Return [X, Y] of the center of cell containing provided text 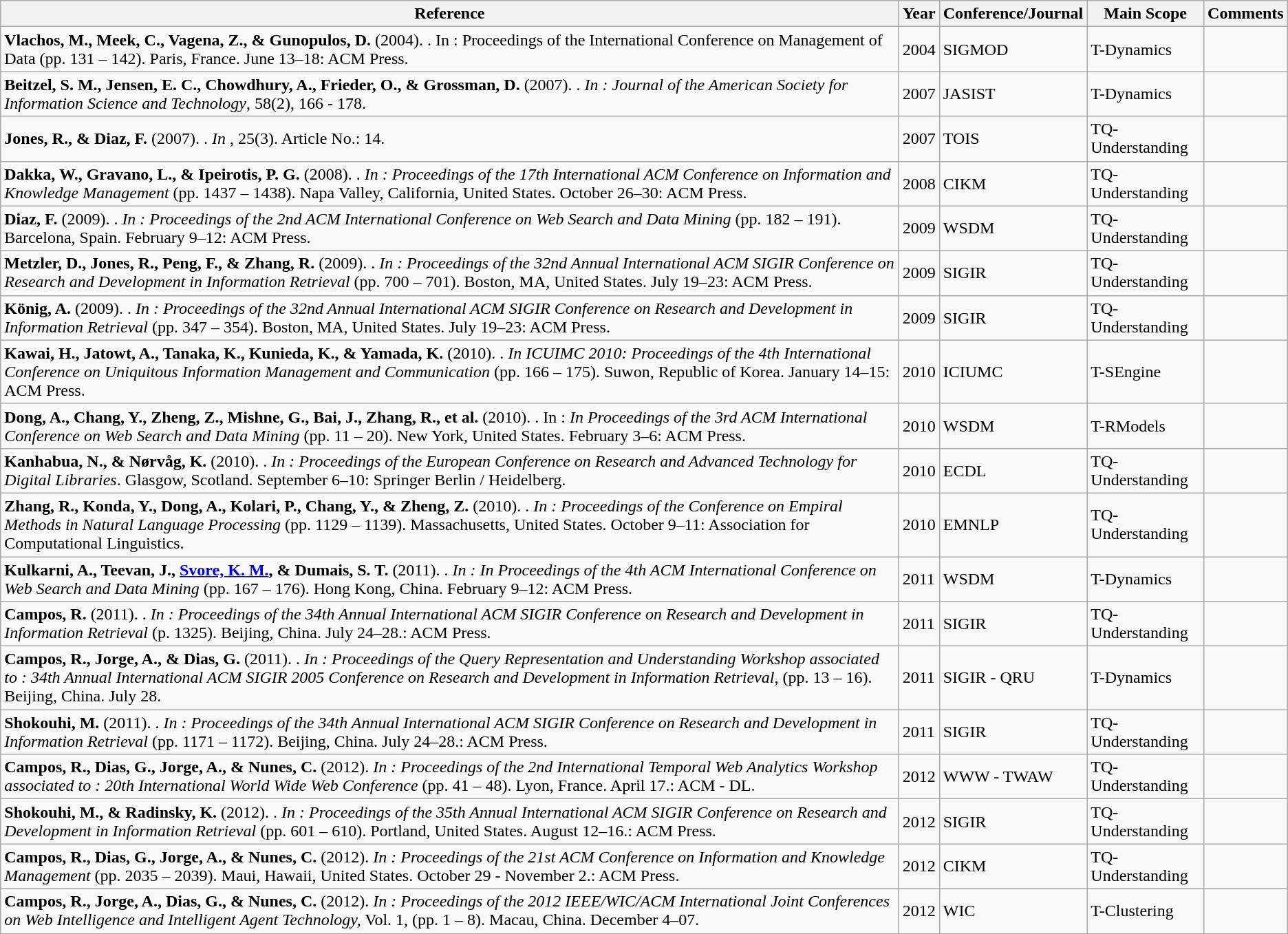
Jones, R., & Diaz, F. (2007). . In , 25(3). Article No.: 14. [450, 139]
TOIS [1013, 139]
WWW - TWAW [1013, 776]
Reference [450, 14]
SIGMOD [1013, 50]
2004 [919, 50]
Year [919, 14]
Conference/Journal [1013, 14]
T-RModels [1146, 425]
ECDL [1013, 471]
EMNLP [1013, 524]
WIC [1013, 911]
JASIST [1013, 94]
SIGIR - QRU [1013, 678]
ICIUMC [1013, 372]
T-Clustering [1146, 911]
T-SEngine [1146, 372]
2008 [919, 183]
Comments [1246, 14]
Main Scope [1146, 14]
